Capture the cell that displays the provided text and extract its (x, y) central coordinate. 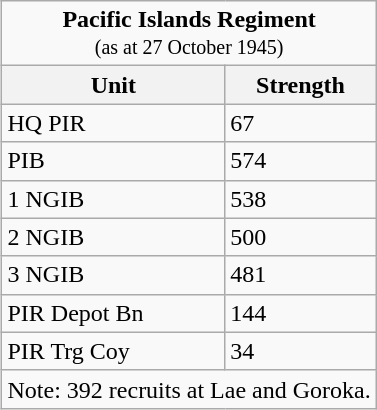
HQ PIR (114, 123)
3 NGIB (114, 275)
PIR Depot Bn (114, 313)
Note: 392 recruits at Lae and Goroka. (189, 389)
500 (300, 237)
PIR Trg Coy (114, 351)
481 (300, 275)
Pacific Islands Regiment(as at 27 October 1945) (189, 34)
574 (300, 161)
Strength (300, 85)
144 (300, 313)
Unit (114, 85)
1 NGIB (114, 199)
2 NGIB (114, 237)
67 (300, 123)
34 (300, 351)
538 (300, 199)
PIB (114, 161)
